Identify which cell holds the provided text, then report its (x, y) central coordinate. 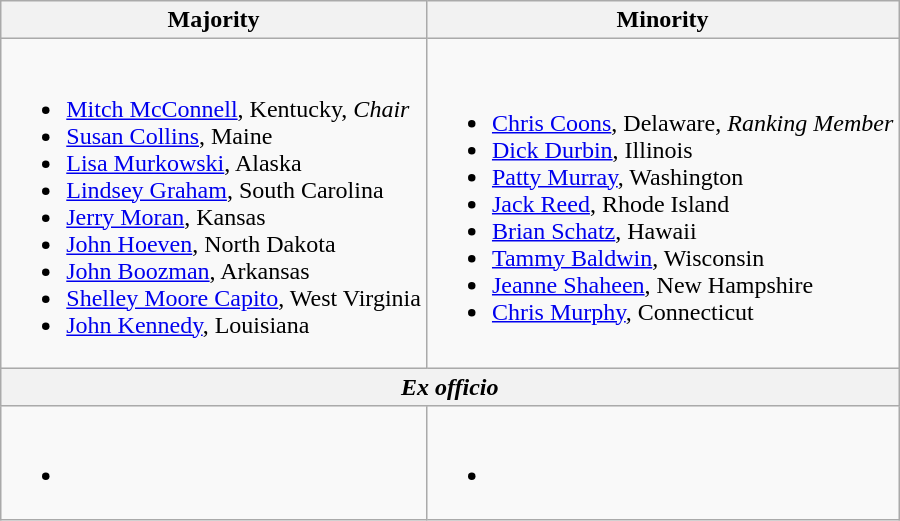
Ex officio (450, 387)
Majority (214, 20)
Minority (662, 20)
